Return (x, y) of the center of cell containing provided text 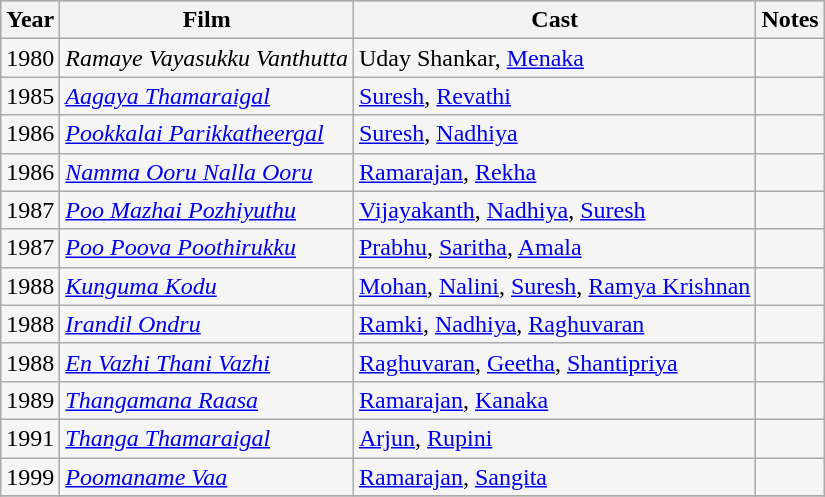
Thangamana Raasa (207, 400)
En Vazhi Thani Vazhi (207, 362)
1991 (30, 438)
Prabhu, Saritha, Amala (554, 248)
Suresh, Nadhiya (554, 134)
Uday Shankar, Menaka (554, 58)
Ramarajan, Sangita (554, 477)
Thanga Thamaraigal (207, 438)
Vijayakanth, Nadhiya, Suresh (554, 210)
Suresh, Revathi (554, 96)
Mohan, Nalini, Suresh, Ramya Krishnan (554, 286)
Ramarajan, Rekha (554, 172)
1989 (30, 400)
Aagaya Thamaraigal (207, 96)
1999 (30, 477)
1985 (30, 96)
Irandil Ondru (207, 324)
Kunguma Kodu (207, 286)
Year (30, 20)
1980 (30, 58)
Ramarajan, Kanaka (554, 400)
Raghuvaran, Geetha, Shantipriya (554, 362)
Poomaname Vaa (207, 477)
Poo Poova Poothirukku (207, 248)
Pookkalai Parikkatheergal (207, 134)
Cast (554, 20)
Ramaye Vayasukku Vanthutta (207, 58)
Notes (790, 20)
Arjun, Rupini (554, 438)
Ramki, Nadhiya, Raghuvaran (554, 324)
Poo Mazhai Pozhiyuthu (207, 210)
Namma Ooru Nalla Ooru (207, 172)
Film (207, 20)
